Extract the [X, Y] coordinate from the center of the cell holding the provided text.  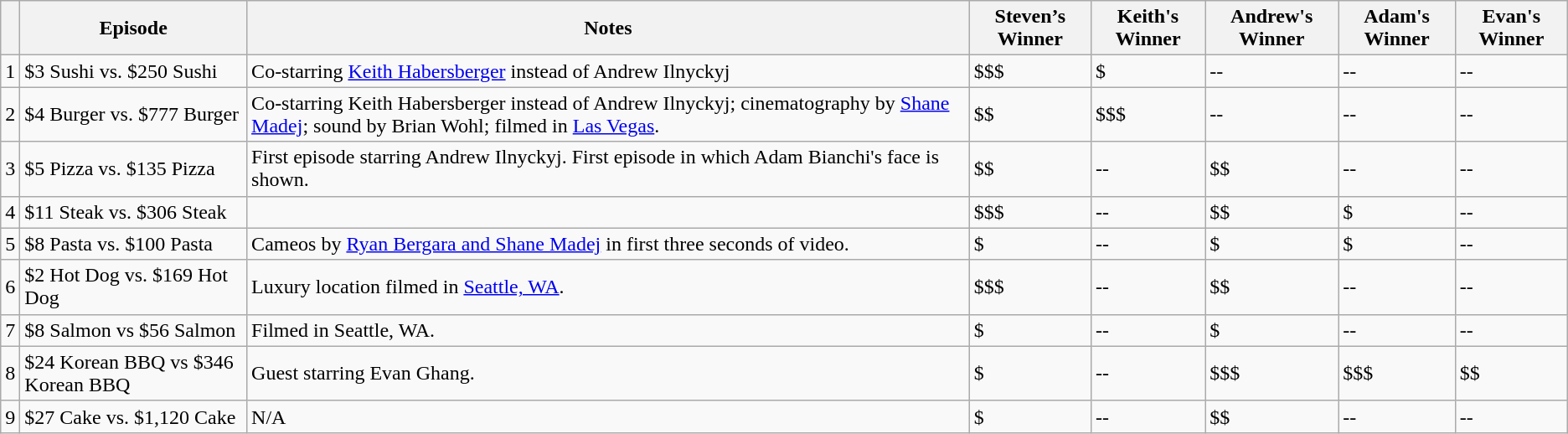
Notes [608, 28]
Luxury location filmed in Seattle, WA. [608, 287]
$5 Pizza vs. $135 Pizza [134, 169]
$8 Salmon vs $56 Salmon [134, 330]
Guest starring Evan Ghang. [608, 374]
$24 Korean BBQ vs $346 Korean BBQ [134, 374]
9 [10, 416]
Co-starring Keith Habersberger instead of Andrew Ilnyckyj; cinematography by Shane Madej; sound by Brian Wohl; filmed in Las Vegas. [608, 114]
First episode starring Andrew Ilnyckyj. First episode in which Adam Bianchi's face is shown. [608, 169]
8 [10, 374]
6 [10, 287]
Episode [134, 28]
Cameos by Ryan Bergara and Shane Madej in first three seconds of video. [608, 244]
Filmed in Seattle, WA. [608, 330]
2 [10, 114]
7 [10, 330]
$2 Hot Dog vs. $169 Hot Dog [134, 287]
N/A [608, 416]
Steven’s Winner [1030, 28]
Adam's Winner [1397, 28]
Keith's Winner [1148, 28]
Evan's Winner [1511, 28]
$27 Cake vs. $1,120 Cake [134, 416]
$8 Pasta vs. $100 Pasta [134, 244]
4 [10, 212]
3 [10, 169]
Andrew's Winner [1271, 28]
Co-starring Keith Habersberger instead of Andrew Ilnyckyj [608, 71]
$11 Steak vs. $306 Steak [134, 212]
$4 Burger vs. $777 Burger [134, 114]
5 [10, 244]
1 [10, 71]
$3 Sushi vs. $250 Sushi [134, 71]
